Return the (X, Y) coordinate for the center point of the cell that contains the specified text.  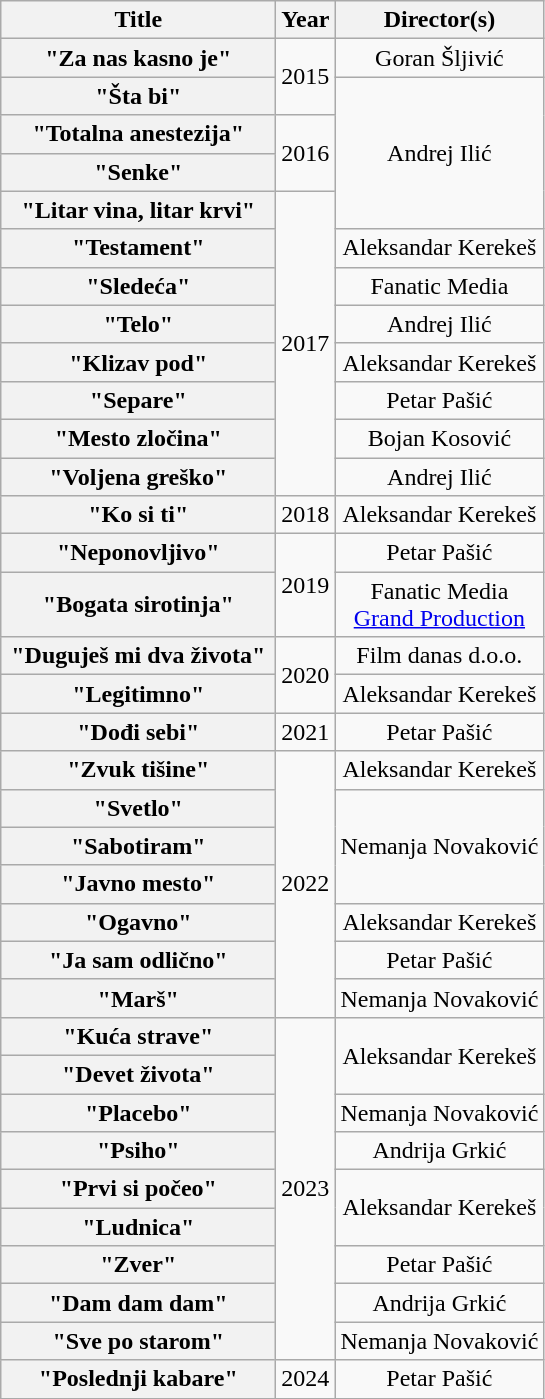
"Testament" (138, 248)
"Devet života" (138, 1074)
Film danas d.o.o. (440, 656)
"Zvuk tišine" (138, 770)
"Voljena greško" (138, 477)
Goran Šljivić (440, 58)
2024 (306, 1379)
Fanatic MediaGrand Production (440, 604)
"Prvi si počeo" (138, 1189)
"Poslednji kabare" (138, 1379)
"Marš" (138, 998)
2023 (306, 1188)
"Ludnica" (138, 1227)
Bojan Kosović (440, 438)
"Senke" (138, 172)
Title (138, 20)
2022 (306, 884)
"Dođi sebi" (138, 732)
Fanatic Media (440, 286)
"Šta bi" (138, 96)
"Bogata sirotinja" (138, 604)
"Separe" (138, 400)
2018 (306, 515)
2016 (306, 153)
"Ogavno" (138, 922)
"Totalna anestezija" (138, 134)
"Ja sam odlično" (138, 960)
2015 (306, 77)
2017 (306, 343)
"Ko si ti" (138, 515)
Year (306, 20)
"Litar vina, litar krvi" (138, 210)
"Neponovljivo" (138, 553)
"Dam dam dam" (138, 1303)
"Duguješ mi dva života" (138, 656)
"Svetlo" (138, 808)
"Klizav pod" (138, 362)
"Placebo" (138, 1113)
"Javno mesto" (138, 884)
"Za nas kasno je" (138, 58)
"Sledeća" (138, 286)
2020 (306, 675)
"Telo" (138, 324)
"Mesto zločina" (138, 438)
2021 (306, 732)
"Kuća strave" (138, 1036)
Director(s) (440, 20)
"Psiho" (138, 1151)
2019 (306, 586)
"Sve po starom" (138, 1341)
"Legitimno" (138, 694)
"Zver" (138, 1265)
"Sabotiram" (138, 846)
